Return (x, y) of the center of cell containing provided text 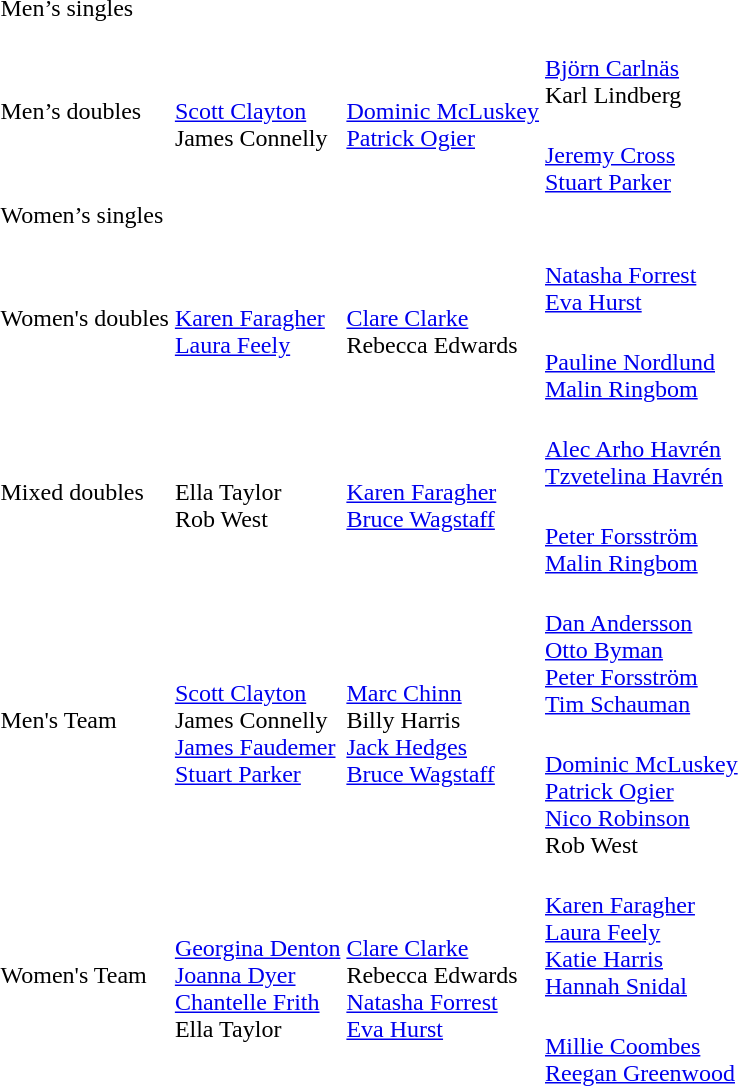
Karen FaragherBruce Wagstaff (443, 492)
Karen FaragherLaura Feely (258, 318)
Scott ClaytonJames ConnellyJames FaudemerStuart Parker (258, 720)
Clare ClarkeRebecca Edwards (443, 318)
Dominic McLuskeyPatrick Ogier (443, 112)
Scott ClaytonJames Connelly (258, 112)
Ella TaylorRob West (258, 492)
Marc ChinnBilly HarrisJack HedgesBruce Wagstaff (443, 720)
